Extract the (X, Y) coordinate from the center of the cell holding the provided text.  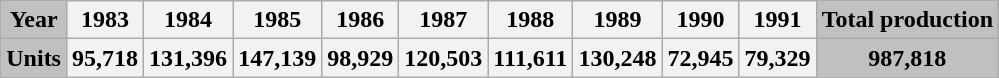
1983 (104, 20)
1989 (618, 20)
95,718 (104, 58)
987,818 (907, 58)
72,945 (700, 58)
130,248 (618, 58)
131,396 (188, 58)
1985 (278, 20)
Total production (907, 20)
120,503 (444, 58)
1991 (778, 20)
Units (34, 58)
98,929 (360, 58)
1990 (700, 20)
147,139 (278, 58)
111,611 (530, 58)
1988 (530, 20)
Year (34, 20)
1987 (444, 20)
79,329 (778, 58)
1986 (360, 20)
1984 (188, 20)
